Find where the given text appears and provide that cell's center as (X, Y) coordinate. 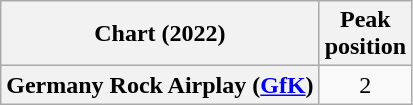
Germany Rock Airplay (GfK) (160, 85)
Chart (2022) (160, 34)
2 (365, 85)
Peakposition (365, 34)
